Capture the cell that displays the provided text and extract its [X, Y] central coordinate. 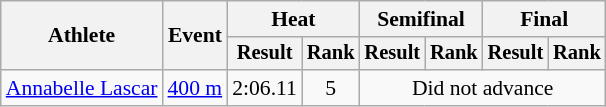
Event [196, 36]
Did not advance [483, 88]
Final [544, 19]
Annabelle Lascar [82, 88]
Athlete [82, 36]
400 m [196, 88]
5 [331, 88]
Heat [293, 19]
Semifinal [422, 19]
2:06.11 [264, 88]
